Extract the (x, y) coordinate from the center of the cell holding the provided text.  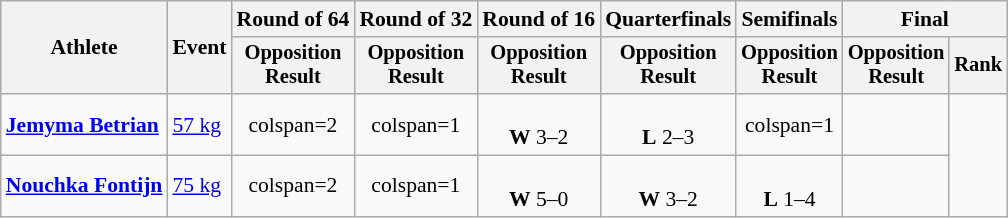
Event (199, 48)
Rank (978, 66)
Jemyma Betrian (84, 124)
Semifinals (790, 19)
Athlete (84, 48)
75 kg (199, 186)
W 5–0 (538, 186)
L 2–3 (668, 124)
Nouchka Fontijn (84, 186)
Round of 16 (538, 19)
Round of 64 (294, 19)
Round of 32 (416, 19)
57 kg (199, 124)
Quarterfinals (668, 19)
L 1–4 (790, 186)
Final (925, 19)
